Scan for the cell matching the given text and deliver its [x, y] coordinate at center. 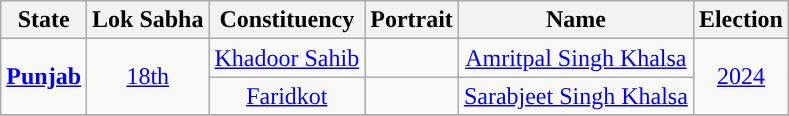
Punjab [44, 77]
Portrait [412, 20]
Election [740, 20]
2024 [740, 77]
Sarabjeet Singh Khalsa [576, 96]
Lok Sabha [148, 20]
Constituency [287, 20]
State [44, 20]
Name [576, 20]
Faridkot [287, 96]
Khadoor Sahib [287, 58]
18th [148, 77]
Amritpal Singh Khalsa [576, 58]
